Find where the given text appears and provide that cell's center as (x, y) coordinate. 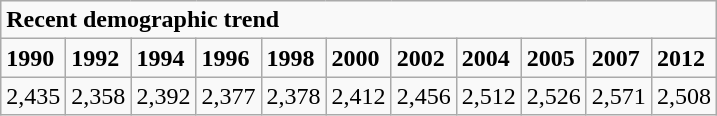
2,412 (358, 96)
2,392 (164, 96)
2,358 (98, 96)
1996 (228, 58)
2,378 (294, 96)
2,456 (424, 96)
2,377 (228, 96)
Recent demographic trend (359, 20)
1992 (98, 58)
2004 (488, 58)
2002 (424, 58)
1990 (34, 58)
1998 (294, 58)
2,571 (618, 96)
2,508 (684, 96)
2007 (618, 58)
2005 (554, 58)
2,512 (488, 96)
1994 (164, 58)
2012 (684, 58)
2,435 (34, 96)
2,526 (554, 96)
2000 (358, 58)
